Provide the (x, y) coordinate of the cell's center where the given text is located.  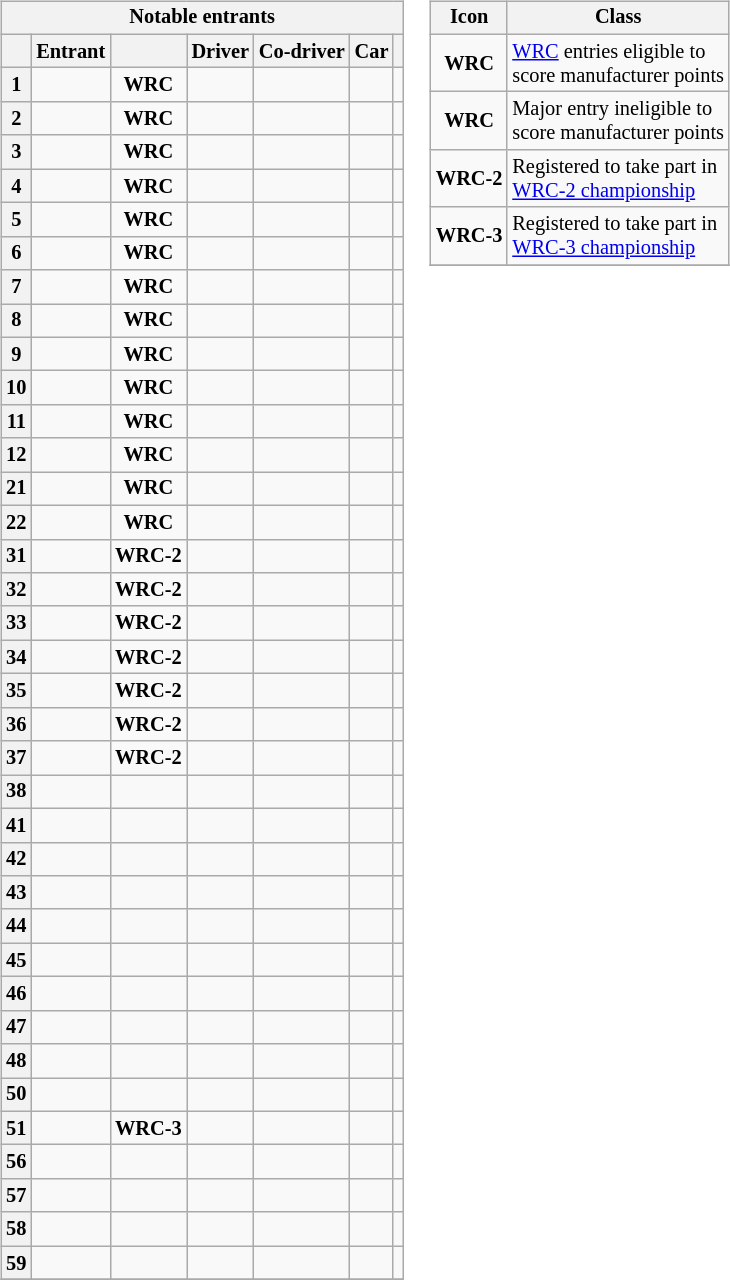
Class (618, 18)
42 (16, 859)
12 (16, 455)
5 (16, 220)
Co-driver (302, 51)
22 (16, 522)
51 (16, 1128)
WRC entries eligible toscore manufacturer points (618, 63)
58 (16, 1229)
50 (16, 1095)
Car (372, 51)
37 (16, 758)
11 (16, 422)
Entrant (70, 51)
43 (16, 893)
1 (16, 85)
45 (16, 960)
34 (16, 657)
56 (16, 1162)
36 (16, 724)
3 (16, 152)
Major entry ineligible toscore manufacturer points (618, 121)
7 (16, 287)
Notable entrants (202, 18)
Registered to take part inWRC-3 championship (618, 236)
9 (16, 354)
Driver (220, 51)
46 (16, 994)
Registered to take part inWRC-2 championship (618, 179)
10 (16, 388)
48 (16, 1061)
8 (16, 321)
Icon (469, 18)
31 (16, 556)
47 (16, 1027)
41 (16, 825)
44 (16, 926)
4 (16, 186)
57 (16, 1196)
35 (16, 691)
59 (16, 1263)
6 (16, 253)
33 (16, 623)
32 (16, 590)
21 (16, 489)
38 (16, 792)
2 (16, 119)
